Capture the cell that displays the provided text and extract its (x, y) central coordinate. 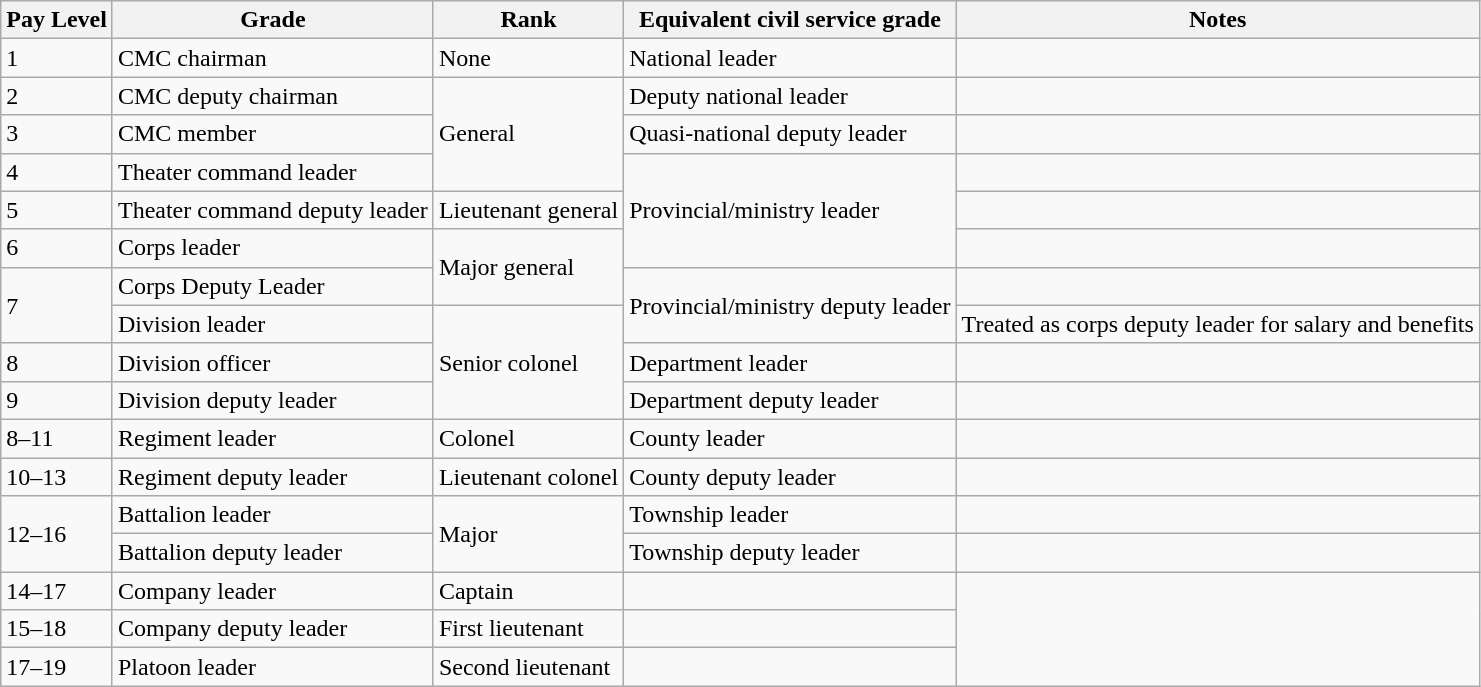
County deputy leader (790, 477)
Deputy national leader (790, 96)
5 (57, 210)
CMC chairman (272, 58)
Rank (528, 20)
10–13 (57, 477)
Township leader (790, 515)
17–19 (57, 667)
Platoon leader (272, 667)
15–18 (57, 629)
6 (57, 248)
Division leader (272, 324)
Corps leader (272, 248)
Lieutenant colonel (528, 477)
National leader (790, 58)
Department leader (790, 362)
Regiment leader (272, 438)
Corps Deputy Leader (272, 286)
Quasi-national deputy leader (790, 134)
8–11 (57, 438)
Grade (272, 20)
12–16 (57, 534)
Major general (528, 267)
Second lieutenant (528, 667)
Major (528, 534)
Division officer (272, 362)
4 (57, 172)
Captain (528, 591)
9 (57, 400)
2 (57, 96)
Theater command leader (272, 172)
First lieutenant (528, 629)
Equivalent civil service grade (790, 20)
Battalion deputy leader (272, 553)
County leader (790, 438)
General (528, 134)
None (528, 58)
8 (57, 362)
Theater command deputy leader (272, 210)
Provincial/ministry deputy leader (790, 305)
7 (57, 305)
Senior colonel (528, 362)
Treated as corps deputy leader for salary and benefits (1218, 324)
Township deputy leader (790, 553)
CMC deputy chairman (272, 96)
Provincial/ministry leader (790, 210)
CMC member (272, 134)
14–17 (57, 591)
Colonel (528, 438)
Company deputy leader (272, 629)
1 (57, 58)
Regiment deputy leader (272, 477)
Lieutenant general (528, 210)
Notes (1218, 20)
Battalion leader (272, 515)
Pay Level (57, 20)
Department deputy leader (790, 400)
3 (57, 134)
Division deputy leader (272, 400)
Company leader (272, 591)
